Locate the cell with the specified text and output its [x, y] center coordinate. 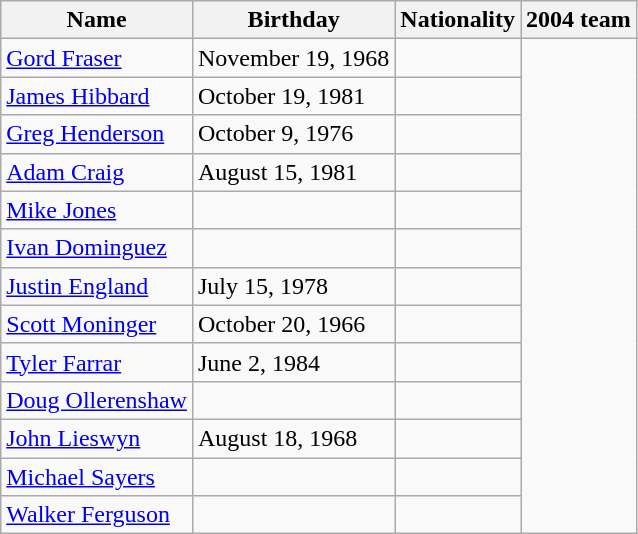
Mike Jones [97, 210]
October 20, 1966 [293, 324]
August 15, 1981 [293, 172]
John Lieswyn [97, 438]
Ivan Dominguez [97, 248]
Doug Ollerenshaw [97, 400]
Walker Ferguson [97, 515]
August 18, 1968 [293, 438]
Gord Fraser [97, 58]
Tyler Farrar [97, 362]
Michael Sayers [97, 477]
October 19, 1981 [293, 96]
Adam Craig [97, 172]
Birthday [293, 20]
July 15, 1978 [293, 286]
Nationality [458, 20]
Greg Henderson [97, 134]
November 19, 1968 [293, 58]
October 9, 1976 [293, 134]
Justin England [97, 286]
Name [97, 20]
Scott Moninger [97, 324]
June 2, 1984 [293, 362]
2004 team [579, 20]
James Hibbard [97, 96]
